Detect which cell encompasses the target text, then output its [x, y] center coordinate. 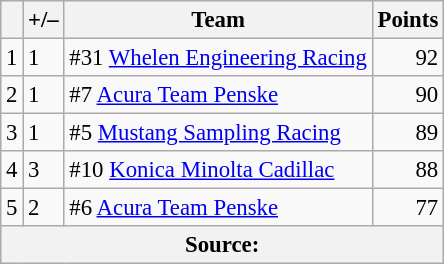
#7 Acura Team Penske [218, 95]
77 [408, 208]
90 [408, 95]
+/– [44, 20]
89 [408, 133]
5 [12, 208]
#31 Whelen Engineering Racing [218, 58]
#10 Konica Minolta Cadillac [218, 170]
#5 Mustang Sampling Racing [218, 133]
Team [218, 20]
88 [408, 170]
92 [408, 58]
#6 Acura Team Penske [218, 208]
4 [12, 170]
Source: [222, 245]
Points [408, 20]
